Locate the cell with the specified text and output its [X, Y] center coordinate. 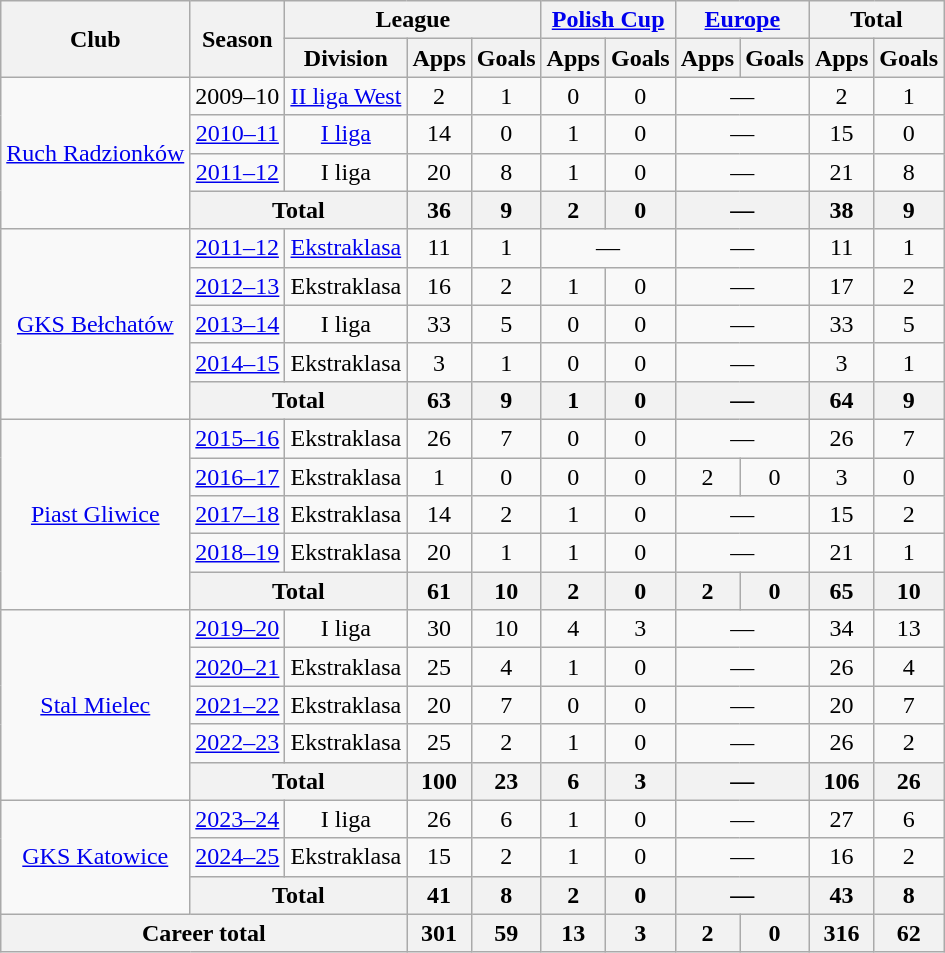
2016–17 [238, 477]
36 [439, 210]
301 [439, 933]
2019–20 [238, 629]
Ruch Radzionków [96, 153]
Piast Gliwice [96, 514]
106 [841, 781]
2024–25 [238, 857]
Club [96, 39]
Polish Cup [608, 20]
2014–15 [238, 362]
Stal Mielec [96, 705]
65 [841, 591]
2018–19 [238, 553]
GKS Katowice [96, 857]
316 [841, 933]
2015–16 [238, 438]
2010–11 [238, 134]
64 [841, 400]
Career total [204, 933]
Division [346, 58]
2012–13 [238, 286]
38 [841, 210]
II liga West [346, 96]
2020–21 [238, 667]
Europe [742, 20]
2022–23 [238, 743]
61 [439, 591]
23 [506, 781]
2023–24 [238, 819]
GKS Bełchatów [96, 324]
League [413, 20]
Season [238, 39]
2017–18 [238, 515]
41 [439, 895]
2013–14 [238, 324]
2009–10 [238, 96]
2021–22 [238, 705]
63 [439, 400]
59 [506, 933]
43 [841, 895]
100 [439, 781]
62 [909, 933]
27 [841, 819]
17 [841, 286]
30 [439, 629]
34 [841, 629]
